Pinpoint the cell where the given text exists, returning its [X, Y] midpoint coordinate. 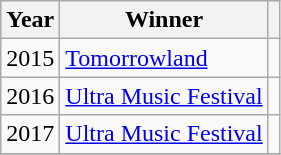
Year [30, 20]
2015 [30, 58]
2016 [30, 96]
Winner [164, 20]
Tomorrowland [164, 58]
2017 [30, 134]
